Pinpoint the cell where the given text exists, returning its [X, Y] midpoint coordinate. 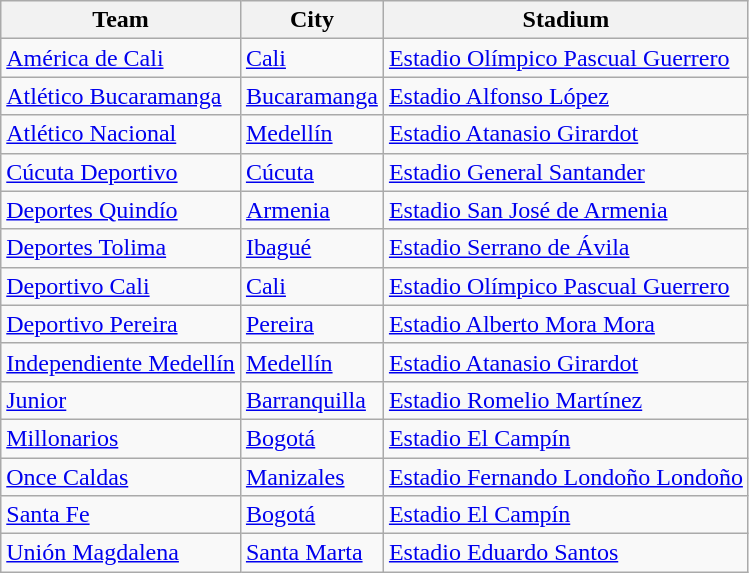
Independiente Medellín [121, 362]
Estadio General Santander [566, 172]
Deportivo Cali [121, 286]
Estadio San José de Armenia [566, 210]
Atlético Bucaramanga [121, 96]
Millonarios [121, 438]
Estadio Serrano de Ávila [566, 248]
Estadio Romelio Martínez [566, 400]
Atlético Nacional [121, 134]
Cúcuta [312, 172]
Estadio Fernando Londoño Londoño [566, 477]
Pereira [312, 324]
Bucaramanga [312, 96]
Ibagué [312, 248]
Barranquilla [312, 400]
Estadio Alberto Mora Mora [566, 324]
Team [121, 20]
Estadio Alfonso López [566, 96]
Junior [121, 400]
Once Caldas [121, 477]
Santa Fe [121, 515]
Santa Marta [312, 553]
Manizales [312, 477]
América de Cali [121, 58]
Estadio Eduardo Santos [566, 553]
Stadium [566, 20]
Unión Magdalena [121, 553]
Deportes Tolima [121, 248]
Deportivo Pereira [121, 324]
Deportes Quindío [121, 210]
City [312, 20]
Armenia [312, 210]
Cúcuta Deportivo [121, 172]
